Provide the [x, y] coordinate of the cell's center where the given text is located.  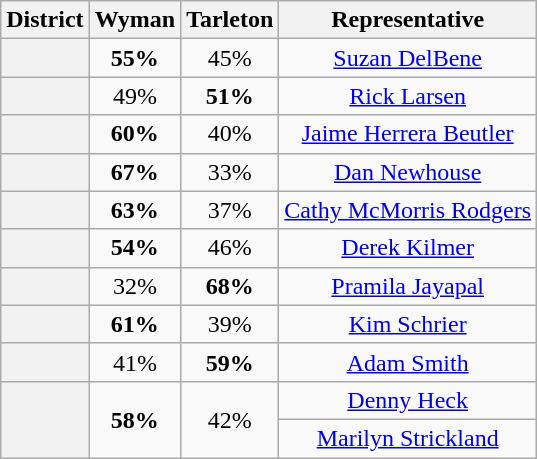
Representative [408, 20]
67% [135, 172]
40% [230, 134]
Dan Newhouse [408, 172]
Rick Larsen [408, 96]
Adam Smith [408, 362]
Marilyn Strickland [408, 438]
49% [135, 96]
42% [230, 419]
Suzan DelBene [408, 58]
Wyman [135, 20]
Tarleton [230, 20]
61% [135, 324]
Jaime Herrera Beutler [408, 134]
Kim Schrier [408, 324]
39% [230, 324]
Pramila Jayapal [408, 286]
59% [230, 362]
Cathy McMorris Rodgers [408, 210]
33% [230, 172]
60% [135, 134]
Derek Kilmer [408, 248]
54% [135, 248]
Denny Heck [408, 400]
37% [230, 210]
District [45, 20]
46% [230, 248]
58% [135, 419]
68% [230, 286]
63% [135, 210]
45% [230, 58]
55% [135, 58]
51% [230, 96]
32% [135, 286]
41% [135, 362]
